Output the [x, y] coordinate of the center of the cell containing the given text.  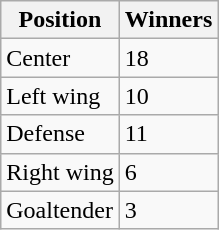
Winners [168, 20]
10 [168, 96]
Defense [60, 134]
11 [168, 134]
3 [168, 210]
Position [60, 20]
Right wing [60, 172]
Center [60, 58]
Left wing [60, 96]
Goaltender [60, 210]
18 [168, 58]
6 [168, 172]
